Locate the cell with the specified text and output its [x, y] center coordinate. 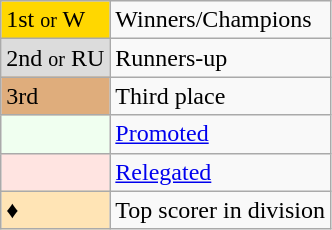
3rd [56, 96]
Promoted [220, 134]
1st or W [56, 20]
Top scorer in division [220, 210]
♦ [56, 210]
Third place [220, 96]
Relegated [220, 172]
Runners-up [220, 58]
2nd or RU [56, 58]
Winners/Champions [220, 20]
